Extract the (x, y) coordinate from the center of the cell holding the provided text.  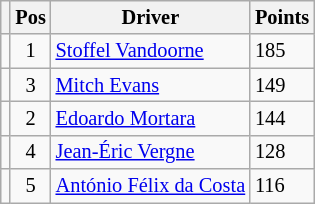
116 (282, 186)
Edoardo Mortara (150, 118)
Jean-Éric Vergne (150, 152)
Stoffel Vandoorne (150, 51)
144 (282, 118)
149 (282, 85)
Points (282, 17)
128 (282, 152)
3 (30, 85)
Driver (150, 17)
Pos (30, 17)
Mitch Evans (150, 85)
2 (30, 118)
1 (30, 51)
5 (30, 186)
4 (30, 152)
António Félix da Costa (150, 186)
185 (282, 51)
